Output the [X, Y] coordinate of the center of the cell containing the given text.  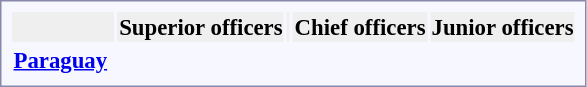
Chief officers [360, 27]
Superior officers [201, 27]
Paraguay [60, 60]
Junior officers [502, 27]
